Pinpoint the cell where the given text exists, returning its [x, y] midpoint coordinate. 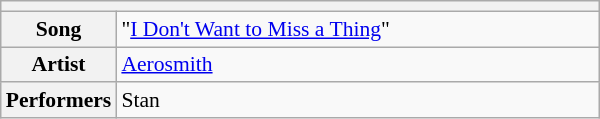
Performers [59, 101]
"I Don't Want to Miss a Thing" [358, 29]
Stan [358, 101]
Song [59, 29]
Aerosmith [358, 65]
Artist [59, 65]
